Search for the cell housing the specified text and yield its [x, y] center coordinate. 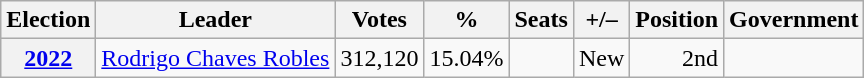
Position [677, 20]
+/– [601, 20]
Election [48, 20]
Government [794, 20]
New [601, 58]
% [466, 20]
312,120 [380, 58]
2022 [48, 58]
Seats [541, 20]
Rodrigo Chaves Robles [216, 58]
Votes [380, 20]
2nd [677, 58]
15.04% [466, 58]
Leader [216, 20]
